Scan for the cell matching the given text and deliver its [x, y] coordinate at center. 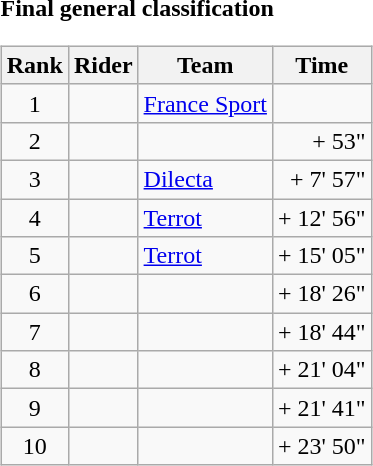
1 [34, 103]
Team [205, 65]
+ 15' 05" [322, 256]
Dilecta [205, 179]
+ 21' 41" [322, 408]
3 [34, 179]
9 [34, 408]
+ 18' 44" [322, 332]
7 [34, 332]
6 [34, 294]
+ 12' 56" [322, 217]
4 [34, 217]
+ 23' 50" [322, 446]
Rider [103, 65]
Rank [34, 65]
2 [34, 141]
+ 21' 04" [322, 370]
10 [34, 446]
+ 18' 26" [322, 294]
+ 53" [322, 141]
5 [34, 256]
8 [34, 370]
France Sport [205, 103]
Time [322, 65]
+ 7' 57" [322, 179]
